From the cell containing the given text, extract its center point as [X, Y] coordinate. 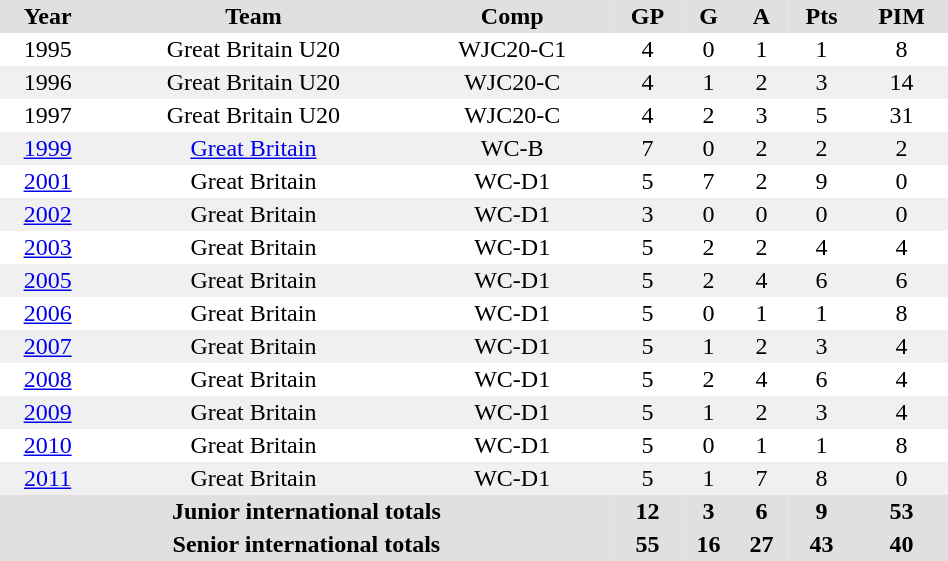
2011 [48, 478]
2006 [48, 314]
GP [648, 16]
1997 [48, 116]
53 [902, 512]
Pts [822, 16]
Junior international totals [306, 512]
2003 [48, 248]
2010 [48, 446]
WJC20-C1 [512, 50]
2009 [48, 412]
40 [902, 544]
43 [822, 544]
Year [48, 16]
12 [648, 512]
2007 [48, 346]
2001 [48, 182]
1995 [48, 50]
2005 [48, 280]
PIM [902, 16]
Comp [512, 16]
Senior international totals [306, 544]
1996 [48, 82]
A [762, 16]
Team [253, 16]
WC-B [512, 148]
31 [902, 116]
16 [708, 544]
G [708, 16]
2008 [48, 380]
1999 [48, 148]
27 [762, 544]
14 [902, 82]
2002 [48, 214]
55 [648, 544]
